Scan for the cell matching the given text and deliver its [X, Y] coordinate at center. 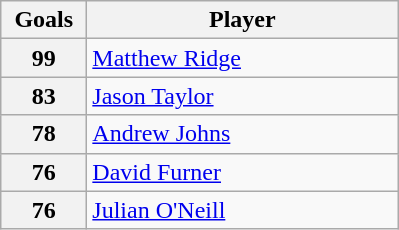
Jason Taylor [242, 96]
Andrew Johns [242, 134]
Matthew Ridge [242, 58]
99 [44, 58]
Julian O'Neill [242, 210]
78 [44, 134]
Player [242, 20]
Goals [44, 20]
David Furner [242, 172]
83 [44, 96]
